Locate the cell with the specified text and output its [x, y] center coordinate. 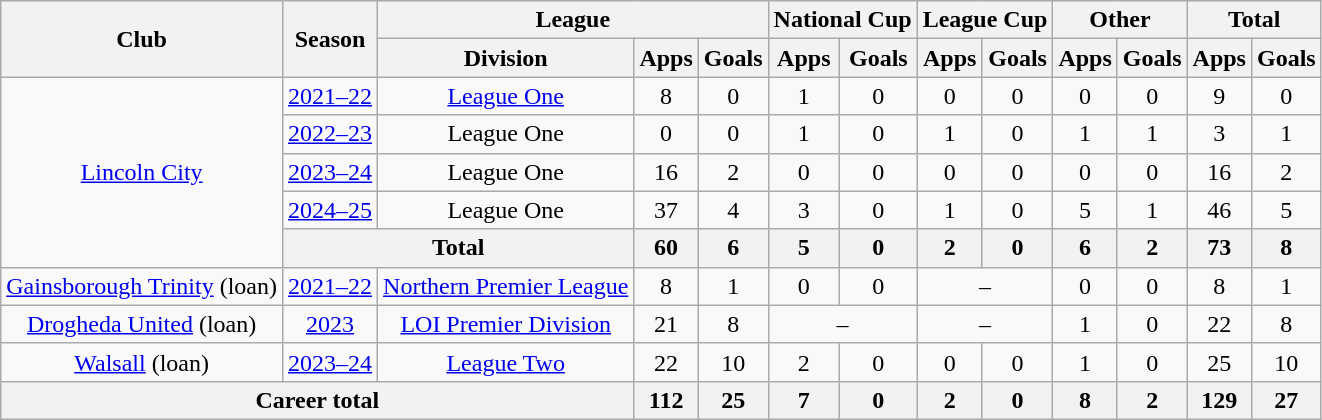
46 [1219, 210]
Other [1120, 20]
Club [142, 39]
League [573, 20]
League Two [506, 362]
2023 [330, 324]
27 [1286, 400]
37 [666, 210]
LOI Premier Division [506, 324]
Drogheda United (loan) [142, 324]
129 [1219, 400]
Lincoln City [142, 172]
2024–25 [330, 210]
4 [733, 210]
21 [666, 324]
7 [804, 400]
Walsall (loan) [142, 362]
Division [506, 58]
73 [1219, 248]
Career total [318, 400]
National Cup [842, 20]
60 [666, 248]
League Cup [985, 20]
Gainsborough Trinity (loan) [142, 286]
2022–23 [330, 134]
Northern Premier League [506, 286]
Season [330, 39]
9 [1219, 96]
112 [666, 400]
